Scan for the cell matching the given text and deliver its [X, Y] coordinate at center. 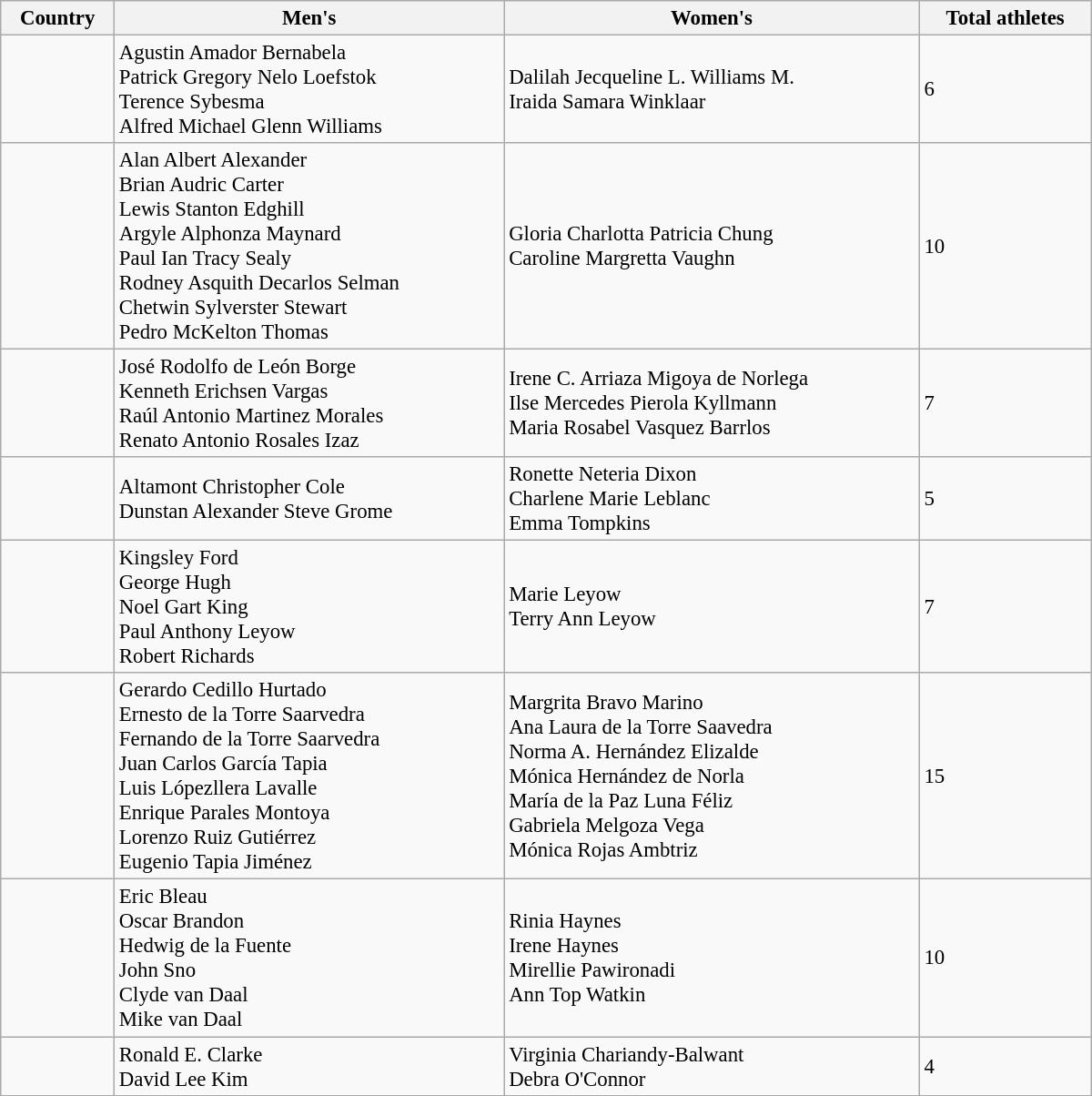
Ronald E. ClarkeDavid Lee Kim [309, 1067]
Ronette Neteria DixonCharlene Marie LeblancEmma Tompkins [712, 499]
Total athletes [1005, 18]
Irene C. Arriaza Migoya de NorlegaIlse Mercedes Pierola KyllmannMaria Rosabel Vasquez Barrlos [712, 404]
Eric BleauOscar BrandonHedwig de la FuenteJohn SnoClyde van DaalMike van Daal [309, 958]
Men's [309, 18]
Women's [712, 18]
Country [58, 18]
Dalilah Jecqueline L. Williams M.Iraida Samara Winklaar [712, 89]
Agustin Amador BernabelaPatrick Gregory Nelo LoefstokTerence SybesmaAlfred Michael Glenn Williams [309, 89]
15 [1005, 777]
6 [1005, 89]
Marie LeyowTerry Ann Leyow [712, 607]
Gloria Charlotta Patricia ChungCaroline Margretta Vaughn [712, 246]
Altamont Christopher ColeDunstan Alexander Steve Grome [309, 499]
4 [1005, 1067]
Kingsley FordGeorge HughNoel Gart KingPaul Anthony LeyowRobert Richards [309, 607]
Virginia Chariandy-BalwantDebra O'Connor [712, 1067]
5 [1005, 499]
Rinia HaynesIrene HaynesMirellie PawironadiAnn Top Watkin [712, 958]
José Rodolfo de León BorgeKenneth Erichsen VargasRaúl Antonio Martinez MoralesRenato Antonio Rosales Izaz [309, 404]
